Output the (X, Y) coordinate of the center of the cell containing the given text.  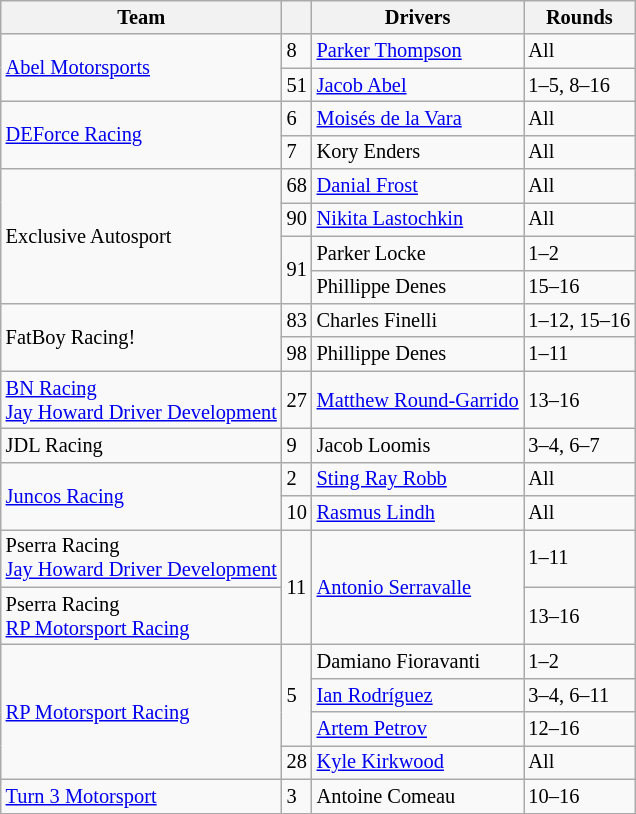
83 (297, 320)
Danial Frost (418, 186)
Parker Thompson (418, 51)
Antoine Comeau (418, 796)
Turn 3 Motorsport (142, 796)
1–5, 8–16 (580, 85)
Matthew Round-Garrido (418, 400)
Moisés de la Vara (418, 118)
3–4, 6–7 (580, 445)
BN RacingJay Howard Driver Development (142, 400)
Damiano Fioravanti (418, 661)
FatBoy Racing! (142, 336)
10 (297, 513)
Jacob Loomis (418, 445)
28 (297, 762)
Pserra RacingJay Howard Driver Development (142, 558)
3–4, 6–11 (580, 695)
Pserra RacingRP Motorsport Racing (142, 616)
Nikita Lastochkin (418, 219)
90 (297, 219)
Ian Rodríguez (418, 695)
15–16 (580, 287)
Abel Motorsports (142, 68)
Jacob Abel (418, 85)
51 (297, 85)
Parker Locke (418, 253)
91 (297, 270)
5 (297, 694)
Artem Petrov (418, 729)
Kyle Kirkwood (418, 762)
JDL Racing (142, 445)
8 (297, 51)
7 (297, 152)
1–12, 15–16 (580, 320)
Rounds (580, 17)
Rasmus Lindh (418, 513)
Team (142, 17)
3 (297, 796)
2 (297, 479)
12–16 (580, 729)
11 (297, 586)
RP Motorsport Racing (142, 712)
Drivers (418, 17)
Antonio Serravalle (418, 586)
Exclusive Autosport (142, 236)
Sting Ray Robb (418, 479)
Juncos Racing (142, 496)
6 (297, 118)
98 (297, 354)
68 (297, 186)
Charles Finelli (418, 320)
Kory Enders (418, 152)
27 (297, 400)
10–16 (580, 796)
DEForce Racing (142, 134)
9 (297, 445)
